Detect which cell encompasses the target text, then output its (x, y) center coordinate. 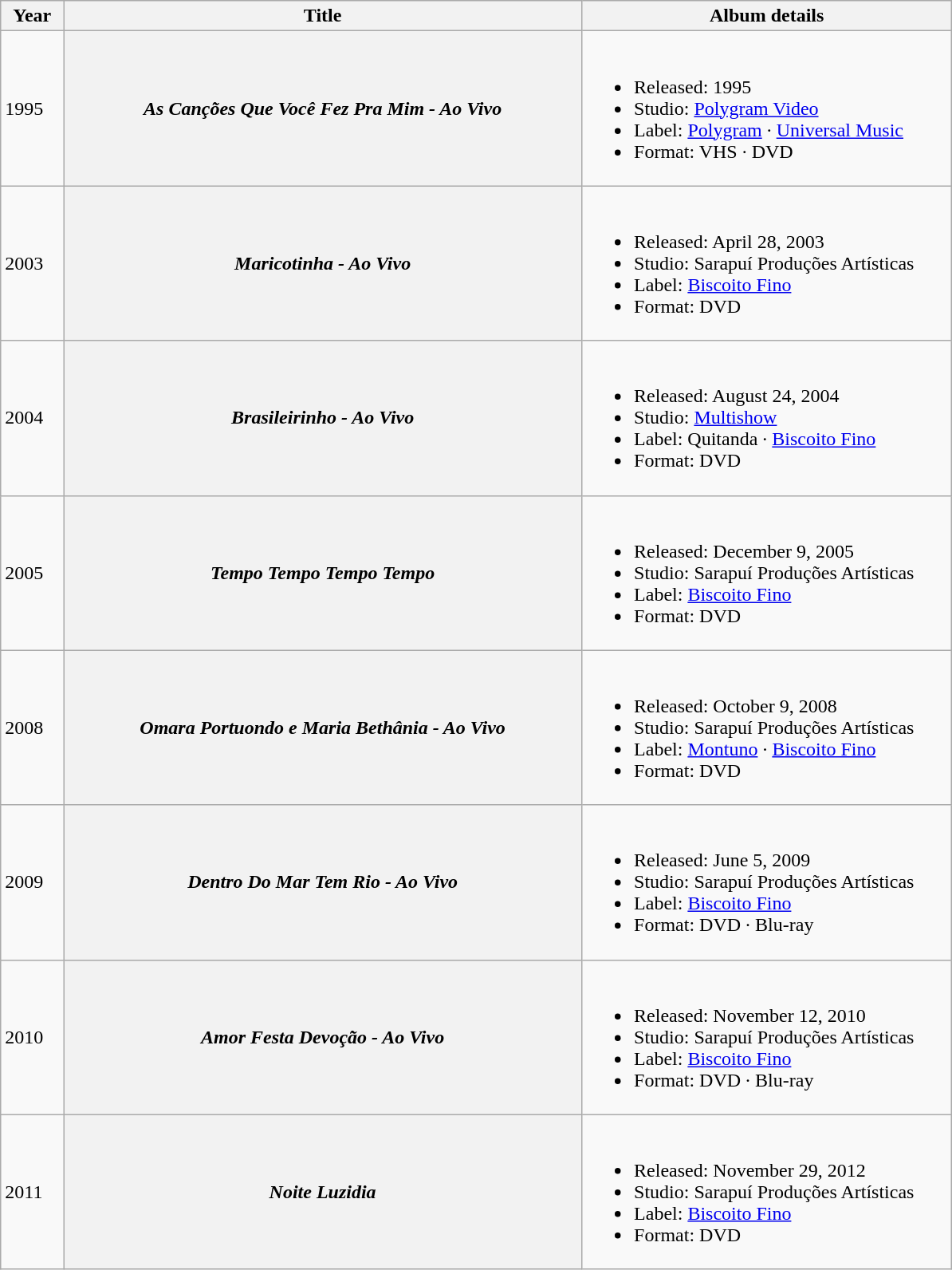
Released: November 29, 2012Studio: Sarapuí Produções ArtísticasLabel: Biscoito FinoFormat: DVD (767, 1192)
Amor Festa Devoção - Ao Vivo (323, 1037)
2011 (32, 1192)
Omara Portuondo e Maria Bethânia - Ao Vivo (323, 728)
2004 (32, 418)
2008 (32, 728)
Released: April 28, 2003Studio: Sarapuí Produções ArtísticasLabel: Biscoito FinoFormat: DVD (767, 263)
Noite Luzidia (323, 1192)
Title (323, 16)
2009 (32, 882)
1995 (32, 108)
As Canções Que Você Fez Pra Mim - Ao Vivo (323, 108)
2003 (32, 263)
Released: 1995Studio: Polygram VideoLabel: Polygram · Universal MusicFormat: VHS · DVD (767, 108)
Tempo Tempo Tempo Tempo (323, 573)
Released: October 9, 2008Studio: Sarapuí Produções ArtísticasLabel: Montuno · Biscoito FinoFormat: DVD (767, 728)
2005 (32, 573)
Released: November 12, 2010Studio: Sarapuí Produções ArtísticasLabel: Biscoito FinoFormat: DVD · Blu-ray (767, 1037)
Dentro Do Mar Tem Rio - Ao Vivo (323, 882)
2010 (32, 1037)
Released: August 24, 2004Studio: MultishowLabel: Quitanda · Biscoito FinoFormat: DVD (767, 418)
Year (32, 16)
Released: December 9, 2005Studio: Sarapuí Produções ArtísticasLabel: Biscoito FinoFormat: DVD (767, 573)
Maricotinha - Ao Vivo (323, 263)
Brasileirinho - Ao Vivo (323, 418)
Album details (767, 16)
Released: June 5, 2009Studio: Sarapuí Produções ArtísticasLabel: Biscoito FinoFormat: DVD · Blu-ray (767, 882)
